Identify which cell holds the provided text, then report its [X, Y] central coordinate. 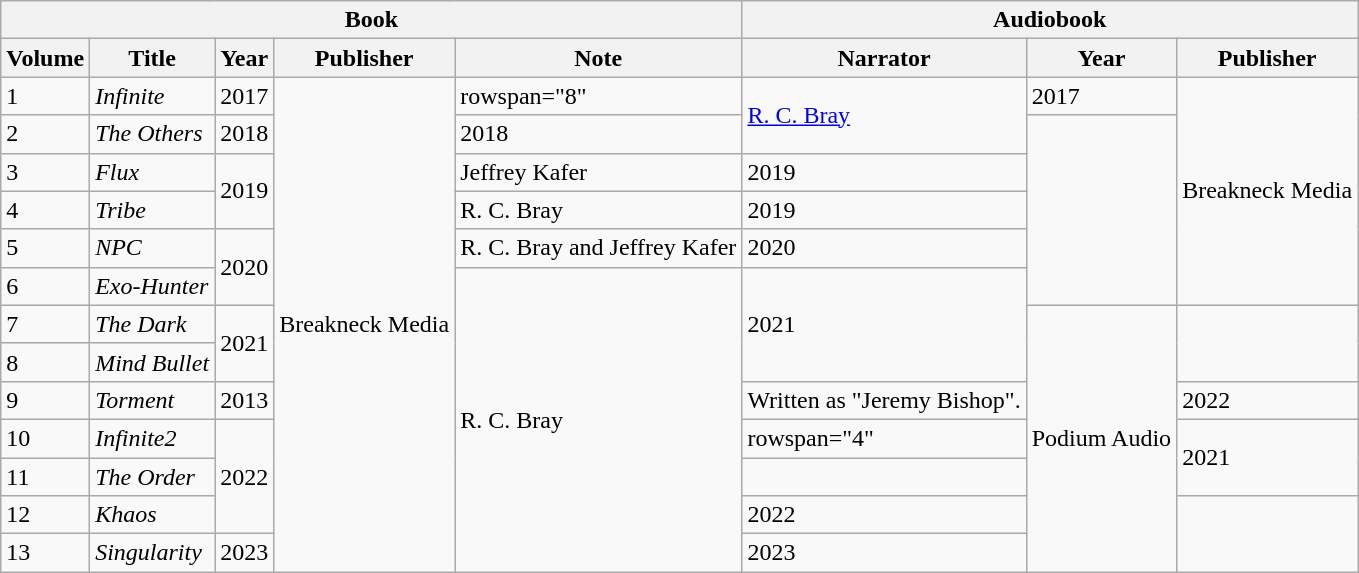
6 [46, 286]
rowspan="8" [598, 96]
rowspan="4" [884, 438]
Khaos [152, 515]
Torment [152, 400]
13 [46, 553]
10 [46, 438]
Title [152, 58]
5 [46, 248]
The Others [152, 134]
2 [46, 134]
1 [46, 96]
Infinite2 [152, 438]
9 [46, 400]
NPC [152, 248]
Jeffrey Kafer [598, 172]
Volume [46, 58]
2013 [244, 400]
11 [46, 477]
Mind Bullet [152, 362]
Singularity [152, 553]
Narrator [884, 58]
Podium Audio [1101, 438]
The Dark [152, 324]
Exo-Hunter [152, 286]
Audiobook [1050, 20]
The Order [152, 477]
12 [46, 515]
4 [46, 210]
Note [598, 58]
Tribe [152, 210]
3 [46, 172]
R. C. Bray and Jeffrey Kafer [598, 248]
8 [46, 362]
Book [372, 20]
7 [46, 324]
Written as "Jeremy Bishop". [884, 400]
Flux [152, 172]
Infinite [152, 96]
